Find where the given text appears and provide that cell's center as (X, Y) coordinate. 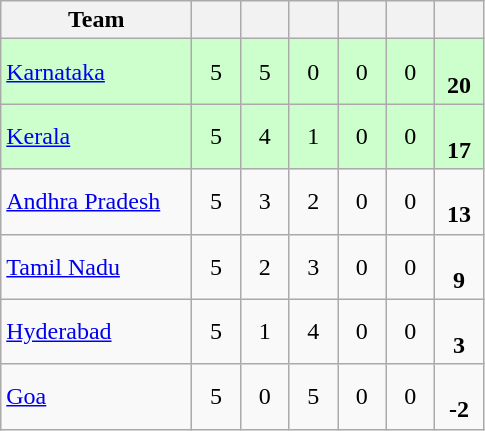
20 (460, 72)
13 (460, 202)
Karnataka (96, 72)
-2 (460, 396)
Goa (96, 396)
Hyderabad (96, 332)
17 (460, 136)
Kerala (96, 136)
Tamil Nadu (96, 266)
9 (460, 266)
Team (96, 20)
Andhra Pradesh (96, 202)
